Find where the given text appears and provide that cell's center as (x, y) coordinate. 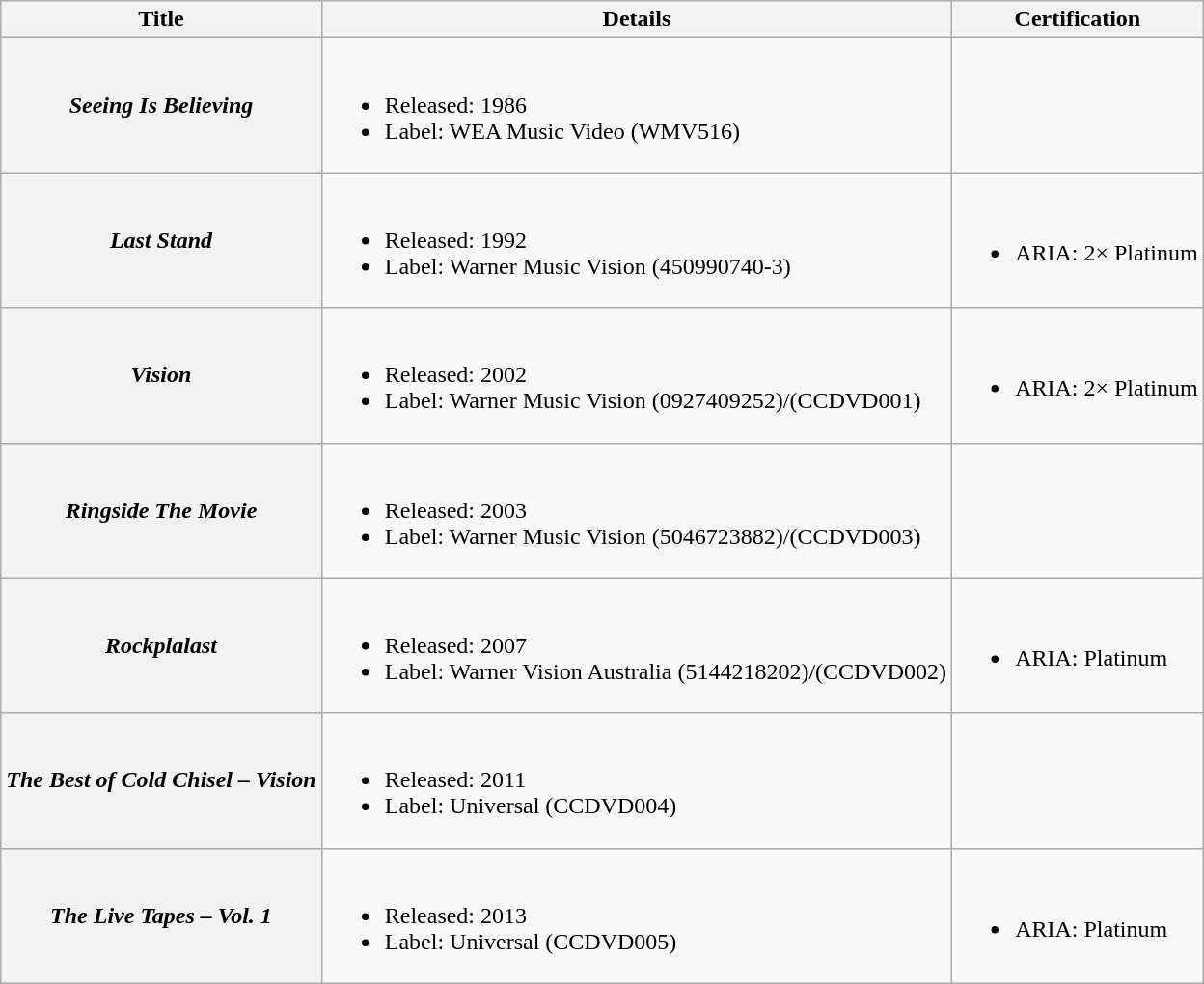
The Best of Cold Chisel – Vision (161, 780)
Rockplalast (161, 645)
Details (637, 19)
The Live Tapes – Vol. 1 (161, 916)
Released: 1992Label: Warner Music Vision (450990740-3) (637, 240)
Released: 2007Label: Warner Vision Australia (5144218202)/(CCDVD002) (637, 645)
Certification (1079, 19)
Title (161, 19)
Last Stand (161, 240)
Released: 2013Label: Universal (CCDVD005) (637, 916)
Ringside The Movie (161, 510)
Seeing Is Believing (161, 105)
Released: 2011Label: Universal (CCDVD004) (637, 780)
Vision (161, 375)
Released: 2002Label: Warner Music Vision (0927409252)/(CCDVD001) (637, 375)
Released: 1986Label: WEA Music Video (WMV516) (637, 105)
Released: 2003Label: Warner Music Vision (5046723882)/(CCDVD003) (637, 510)
